Return the (X, Y) coordinate for the center point of the cell that contains the specified text.  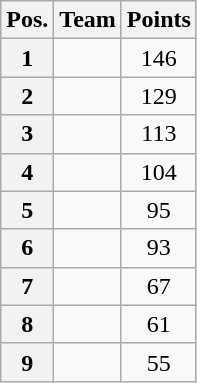
104 (158, 172)
7 (28, 286)
129 (158, 96)
146 (158, 58)
1 (28, 58)
Points (158, 20)
4 (28, 172)
6 (28, 248)
93 (158, 248)
8 (28, 324)
3 (28, 134)
5 (28, 210)
Team (88, 20)
67 (158, 286)
2 (28, 96)
9 (28, 362)
61 (158, 324)
55 (158, 362)
95 (158, 210)
113 (158, 134)
Pos. (28, 20)
